Return [x, y] of the center of cell containing provided text 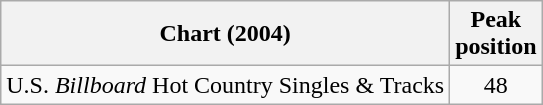
48 [496, 85]
Chart (2004) [226, 34]
U.S. Billboard Hot Country Singles & Tracks [226, 85]
Peakposition [496, 34]
